Identify which cell holds the provided text, then report its [x, y] central coordinate. 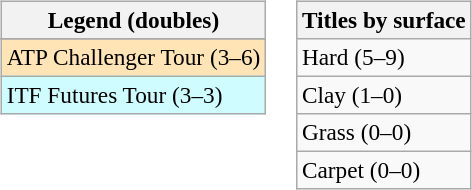
Grass (0–0) [384, 133]
Legend (doubles) [133, 20]
ITF Futures Tour (3–3) [133, 95]
ATP Challenger Tour (3–6) [133, 57]
Carpet (0–0) [384, 171]
Clay (1–0) [384, 95]
Titles by surface [384, 20]
Hard (5–9) [384, 57]
